Scan for the cell matching the given text and deliver its (X, Y) coordinate at center. 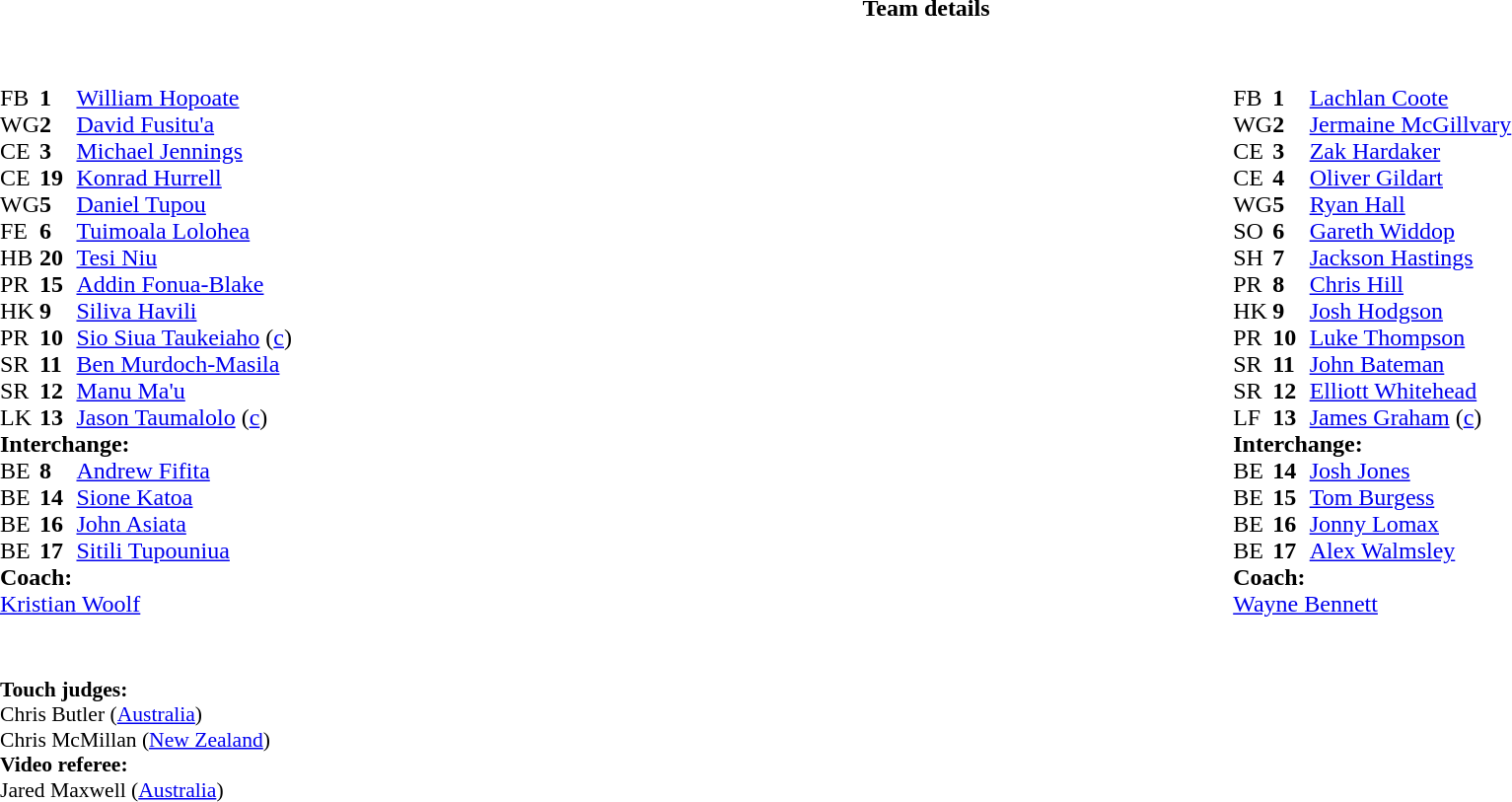
David Fusitu'a (183, 124)
Gareth Widdop (1410, 231)
Luke Thompson (1410, 337)
Andrew Fifita (183, 472)
Addin Fonua-Blake (183, 284)
Elliott Whitehead (1410, 391)
Siliva Havili (183, 312)
Josh Jones (1410, 472)
7 (1291, 258)
HB (20, 258)
Tesi Niu (183, 258)
Manu Ma'u (183, 391)
Sitili Tupouniua (183, 550)
19 (58, 178)
Daniel Tupou (183, 205)
LK (20, 418)
Jonny Lomax (1410, 525)
Sione Katoa (183, 497)
John Bateman (1410, 365)
Kristian Woolf (164, 604)
4 (1291, 178)
William Hopoate (183, 99)
Tom Burgess (1410, 497)
Tuimoala Lolohea (183, 231)
John Asiata (183, 525)
SH (1253, 258)
20 (58, 258)
James Graham (c) (1410, 418)
FE (20, 231)
Sio Siua Taukeiaho (c) (183, 337)
Josh Hodgson (1410, 312)
Chris Hill (1410, 284)
Konrad Hurrell (183, 178)
Michael Jennings (183, 152)
Lachlan Coote (1410, 99)
Ryan Hall (1410, 205)
Oliver Gildart (1410, 178)
Alex Walmsley (1410, 550)
Ben Murdoch-Masila (183, 365)
Jermaine McGillvary (1410, 124)
Jason Taumalolo (c) (183, 418)
SO (1253, 231)
LF (1253, 418)
Zak Hardaker (1410, 152)
Jackson Hastings (1410, 258)
